Identify which cell holds the provided text, then report its (x, y) central coordinate. 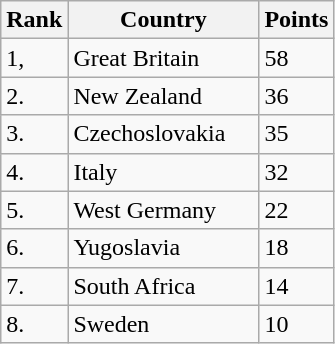
22 (296, 210)
35 (296, 134)
Czechoslovakia (164, 134)
2. (34, 96)
Country (164, 20)
32 (296, 172)
5. (34, 210)
14 (296, 286)
4. (34, 172)
New Zealand (164, 96)
36 (296, 96)
3. (34, 134)
Yugoslavia (164, 248)
West Germany (164, 210)
7. (34, 286)
18 (296, 248)
Italy (164, 172)
1, (34, 58)
8. (34, 324)
6. (34, 248)
Points (296, 20)
58 (296, 58)
Rank (34, 20)
10 (296, 324)
Sweden (164, 324)
Great Britain (164, 58)
South Africa (164, 286)
